Determine the [X, Y] coordinate at the center of the cell enclosing the given text.  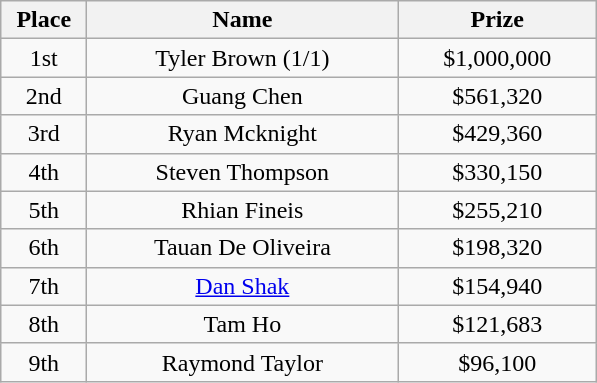
Rhian Fineis [242, 210]
5th [44, 210]
$330,150 [498, 172]
4th [44, 172]
2nd [44, 96]
$198,320 [498, 248]
$561,320 [498, 96]
6th [44, 248]
$1,000,000 [498, 58]
$255,210 [498, 210]
Raymond Taylor [242, 362]
Tyler Brown (1/1) [242, 58]
1st [44, 58]
Tam Ho [242, 324]
Ryan Mcknight [242, 134]
8th [44, 324]
3rd [44, 134]
7th [44, 286]
$429,360 [498, 134]
Guang Chen [242, 96]
Place [44, 20]
Prize [498, 20]
$96,100 [498, 362]
Name [242, 20]
Tauan De Oliveira [242, 248]
$154,940 [498, 286]
$121,683 [498, 324]
9th [44, 362]
Steven Thompson [242, 172]
Dan Shak [242, 286]
